From the cell containing the given text, extract its center point as [x, y] coordinate. 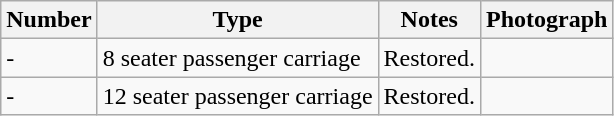
Type [238, 20]
Number [49, 20]
8 seater passenger carriage [238, 58]
Photograph [546, 20]
Notes [429, 20]
12 seater passenger carriage [238, 96]
